Output the [x, y] coordinate of the center of the cell containing the given text.  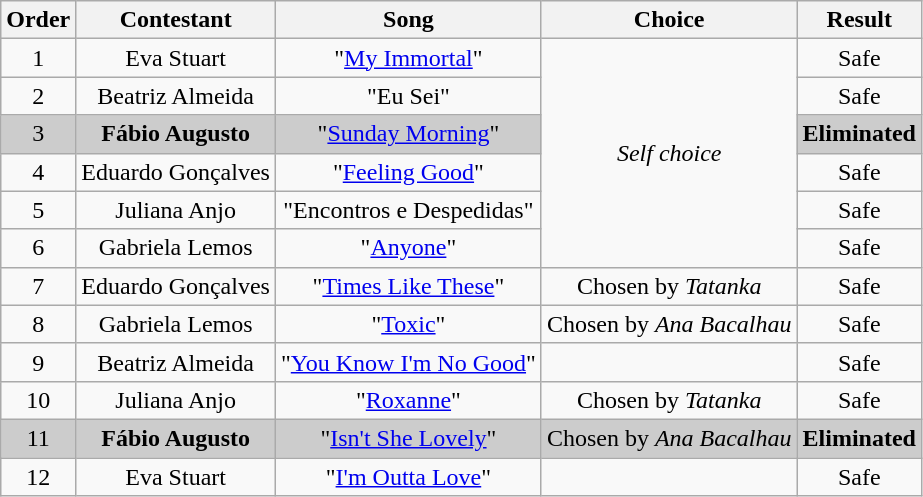
10 [38, 400]
"Feeling Good" [408, 172]
3 [38, 134]
7 [38, 286]
"Toxic" [408, 324]
"Roxanne" [408, 400]
12 [38, 477]
Order [38, 20]
Self choice [669, 153]
11 [38, 438]
Song [408, 20]
5 [38, 210]
"Eu Sei" [408, 96]
9 [38, 362]
"My Immortal" [408, 58]
1 [38, 58]
Contestant [176, 20]
"Isn't She Lovely" [408, 438]
"Anyone" [408, 248]
"Encontros e Despedidas" [408, 210]
8 [38, 324]
"I'm Outta Love" [408, 477]
2 [38, 96]
"Sunday Morning" [408, 134]
Choice [669, 20]
6 [38, 248]
"You Know I'm No Good" [408, 362]
"Times Like These" [408, 286]
Result [859, 20]
4 [38, 172]
